Provide the (x, y) coordinate of the cell's center where the given text is located.  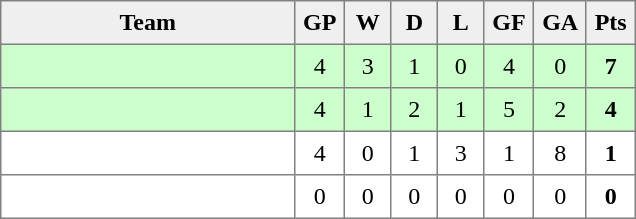
L (461, 23)
W (368, 23)
7 (610, 66)
GF (509, 23)
GA (560, 23)
Team (148, 23)
GP (320, 23)
5 (509, 110)
8 (560, 153)
D (414, 23)
Pts (610, 23)
